Locate the cell with the specified text and output its (X, Y) center coordinate. 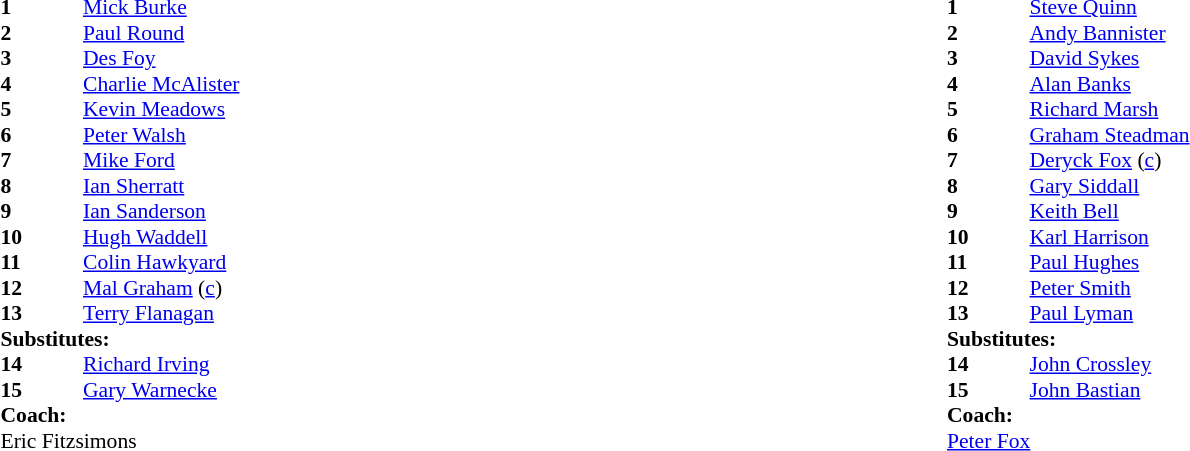
Deryck Fox (c) (1110, 161)
Ian Sherratt (161, 186)
Colin Hawkyard (161, 263)
Ian Sanderson (161, 211)
Charlie McAlister (161, 84)
Gary Warnecke (161, 390)
Paul Round (161, 33)
Keith Bell (1110, 211)
Mike Ford (161, 161)
Andy Bannister (1110, 33)
Gary Siddall (1110, 186)
Mal Graham (c) (161, 288)
David Sykes (1110, 59)
Hugh Waddell (161, 237)
Alan Banks (1110, 84)
Des Foy (161, 59)
Graham Steadman (1110, 135)
John Bastian (1110, 390)
Paul Lyman (1110, 313)
Richard Marsh (1110, 109)
Kevin Meadows (161, 109)
Richard Irving (161, 365)
Karl Harrison (1110, 237)
Peter Smith (1110, 288)
Terry Flanagan (161, 313)
Peter Walsh (161, 135)
John Crossley (1110, 365)
Paul Hughes (1110, 263)
